Provide the (X, Y) coordinate of the cell's center where the given text is located.  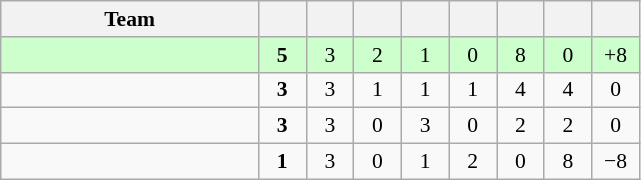
Team (130, 19)
+8 (616, 55)
5 (282, 55)
−8 (616, 162)
